Scan for the cell matching the given text and deliver its [x, y] coordinate at center. 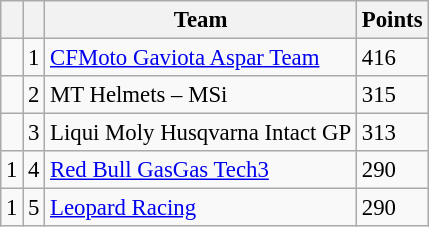
416 [392, 58]
4 [34, 170]
Liqui Moly Husqvarna Intact GP [201, 133]
Red Bull GasGas Tech3 [201, 170]
2 [34, 95]
5 [34, 208]
313 [392, 133]
Team [201, 20]
315 [392, 95]
CFMoto Gaviota Aspar Team [201, 58]
MT Helmets – MSi [201, 95]
3 [34, 133]
Points [392, 20]
Leopard Racing [201, 208]
